Identify which cell holds the provided text, then report its (x, y) central coordinate. 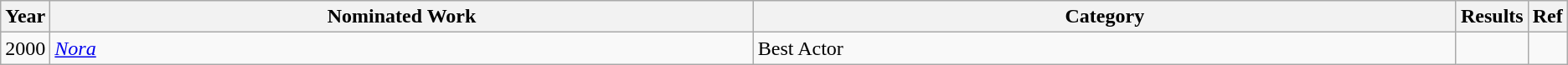
2000 (25, 48)
Ref (1548, 17)
Category (1104, 17)
Best Actor (1104, 48)
Year (25, 17)
Results (1492, 17)
Nora (402, 48)
Nominated Work (402, 17)
